Identify which cell holds the provided text, then report its [X, Y] central coordinate. 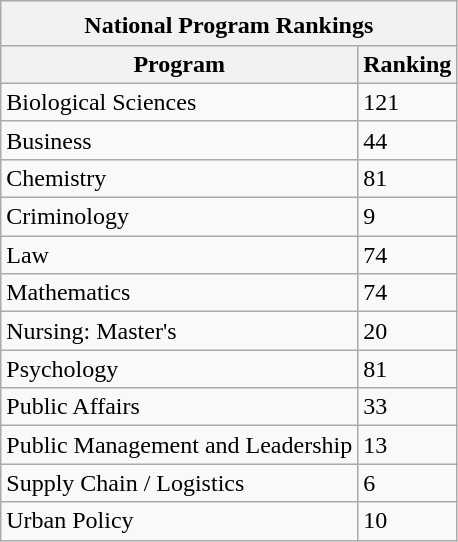
Urban Policy [180, 521]
Supply Chain / Logistics [180, 483]
Nursing: Master's [180, 331]
Law [180, 255]
Psychology [180, 369]
13 [408, 445]
33 [408, 407]
10 [408, 521]
National Program Rankings [229, 24]
Business [180, 140]
Mathematics [180, 293]
Ranking [408, 64]
6 [408, 483]
9 [408, 217]
121 [408, 102]
Criminology [180, 217]
44 [408, 140]
20 [408, 331]
Biological Sciences [180, 102]
Public Management and Leadership [180, 445]
Chemistry [180, 178]
Program [180, 64]
Public Affairs [180, 407]
